Identify which cell holds the provided text, then report its [x, y] central coordinate. 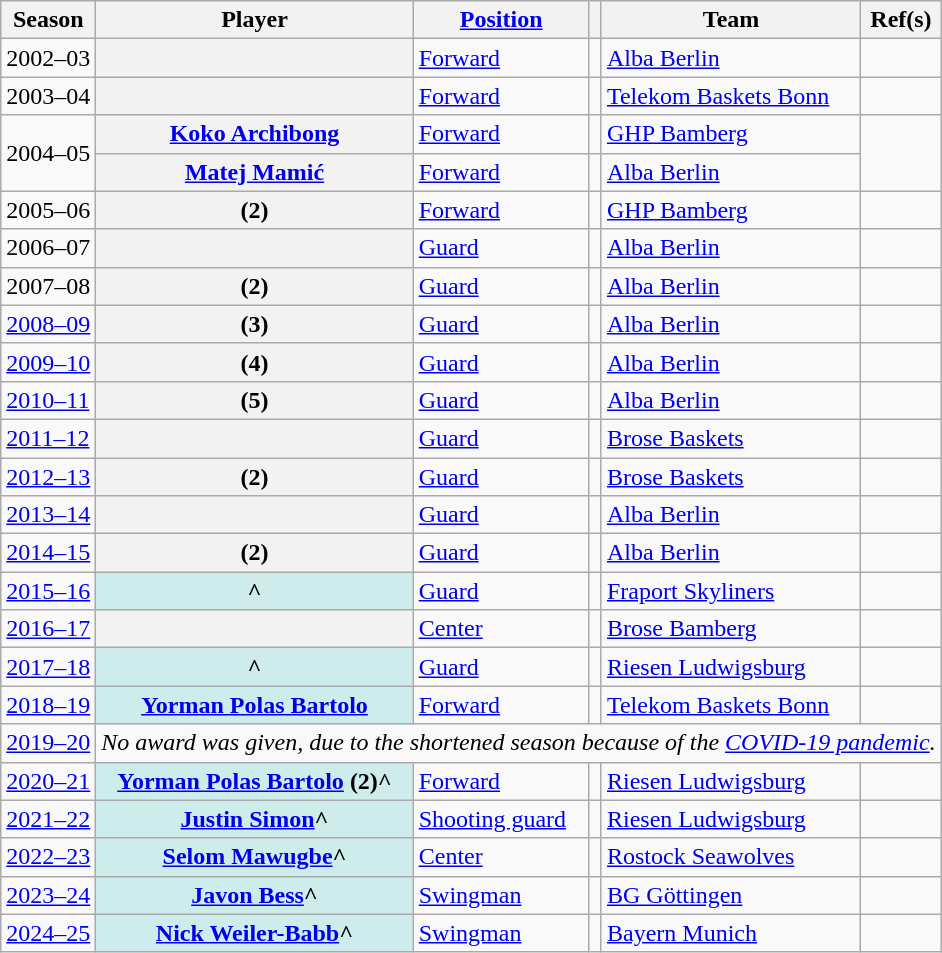
Season [48, 20]
2016–17 [48, 629]
2015–16 [48, 591]
2005–06 [48, 210]
Justin Simon^ [254, 819]
Brose Bamberg [730, 629]
Javon Bess^ [254, 895]
2002–03 [48, 58]
(4) [254, 362]
(3) [254, 324]
Fraport Skyliners [730, 591]
Matej Mamić [254, 172]
2021–22 [48, 819]
Rostock Seawolves [730, 857]
2007–08 [48, 286]
2014–15 [48, 553]
2019–20 [48, 743]
2012–13 [48, 477]
Bayern Munich [730, 933]
Koko Archibong [254, 134]
2004–05 [48, 153]
Yorman Polas Bartolo [254, 705]
2018–19 [48, 705]
2006–07 [48, 248]
Ref(s) [901, 20]
2003–04 [48, 96]
Player [254, 20]
(5) [254, 400]
2020–21 [48, 781]
2008–09 [48, 324]
2011–12 [48, 438]
Team [730, 20]
Position [501, 20]
Nick Weiler-Babb^ [254, 933]
2022–23 [48, 857]
No award was given, due to the shortened season because of the COVID-19 pandemic. [518, 743]
2017–18 [48, 667]
Shooting guard [501, 819]
2023–24 [48, 895]
2010–11 [48, 400]
2024–25 [48, 933]
2009–10 [48, 362]
2013–14 [48, 515]
BG Göttingen [730, 895]
Selom Mawugbe^ [254, 857]
Yorman Polas Bartolo (2)^ [254, 781]
